Provide the [X, Y] coordinate of the cell's center where the given text is located.  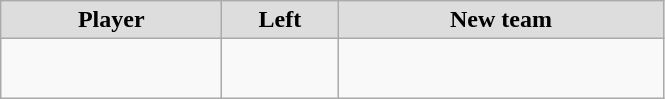
Player [112, 20]
Left [280, 20]
New team [501, 20]
